Return [x, y] of the center of cell containing provided text 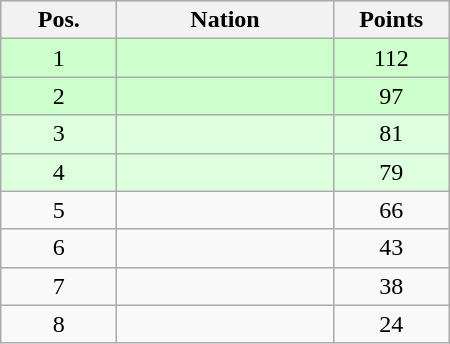
43 [391, 248]
6 [59, 248]
112 [391, 58]
Nation [225, 20]
97 [391, 96]
38 [391, 286]
24 [391, 324]
1 [59, 58]
2 [59, 96]
81 [391, 134]
4 [59, 172]
5 [59, 210]
Pos. [59, 20]
3 [59, 134]
7 [59, 286]
66 [391, 210]
Points [391, 20]
79 [391, 172]
8 [59, 324]
